Find where the given text appears and provide that cell's center as (x, y) coordinate. 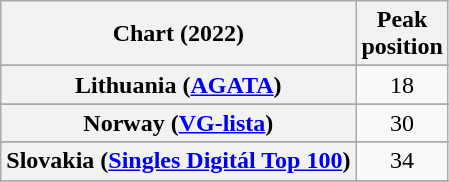
Slovakia (Singles Digitál Top 100) (178, 161)
18 (402, 85)
34 (402, 161)
30 (402, 123)
Norway (VG-lista) (178, 123)
Chart (2022) (178, 34)
Peakposition (402, 34)
Lithuania (AGATA) (178, 85)
